Capture the cell that displays the provided text and extract its (x, y) central coordinate. 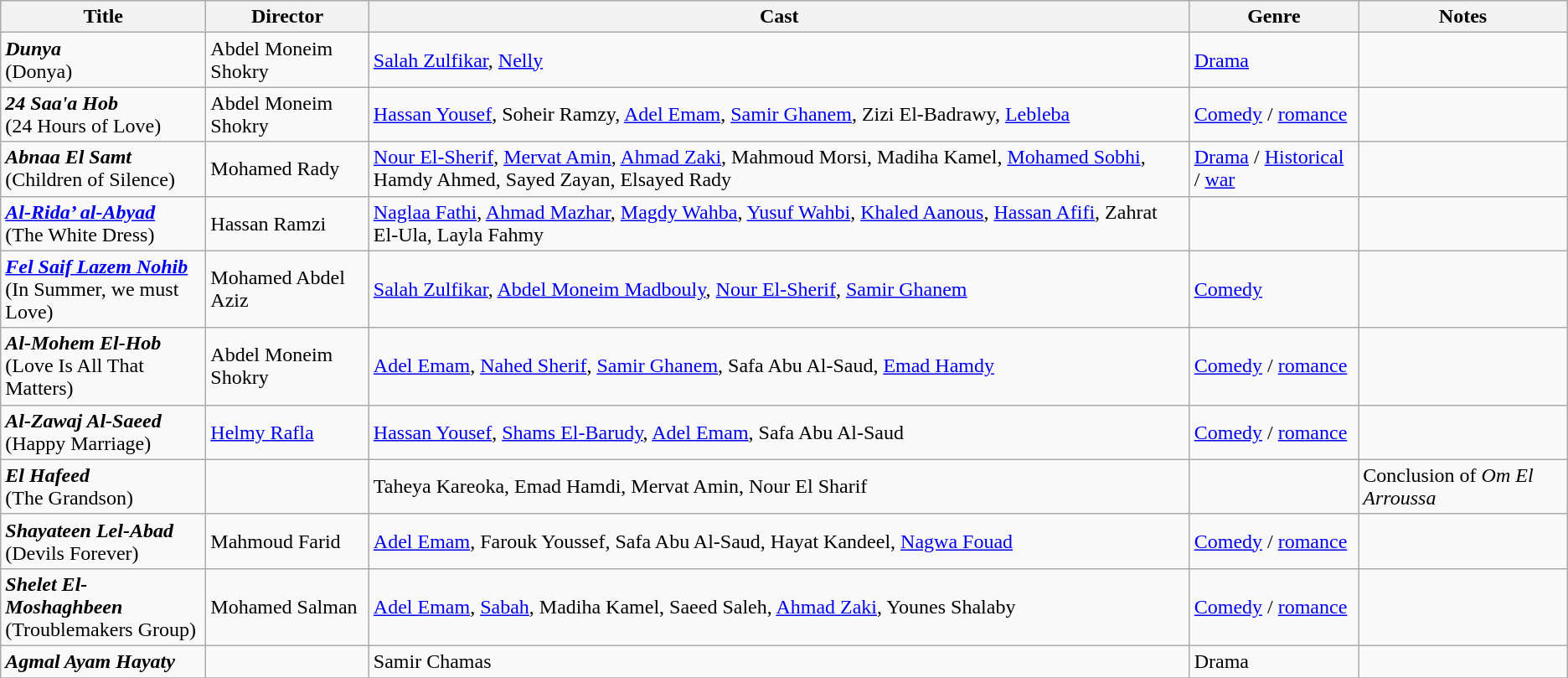
Conclusion of Om El Arroussa (1463, 486)
Salah Zulfikar, Abdel Moneim Madbouly, Nour El-Sherif, Samir Ghanem (779, 289)
Director (288, 17)
Salah Zulfikar, Nelly (779, 60)
Shayateen Lel-Abad(Devils Forever) (104, 541)
Mohamed Abdel Aziz (288, 289)
Fel Saif Lazem Nohib(In Summer, we must Love) (104, 289)
Nour El-Sherif, Mervat Amin, Ahmad Zaki, Mahmoud Morsi, Madiha Kamel, Mohamed Sobhi, Hamdy Ahmed, Sayed Zayan, Elsayed Rady (779, 169)
Adel Emam, Nahed Sherif, Samir Ghanem, Safa Abu Al-Saud, Emad Hamdy (779, 366)
Title (104, 17)
Abnaa El Samt(Children of Silence) (104, 169)
Naglaa Fathi, Ahmad Mazhar, Magdy Wahba, Yusuf Wahbi, Khaled Aanous, Hassan Afifi, Zahrat El-Ula, Layla Fahmy (779, 223)
Cast (779, 17)
El Hafeed(The Grandson) (104, 486)
Adel Emam, Sabah, Madiha Kamel, Saeed Saleh, Ahmad Zaki, Younes Shalaby (779, 607)
Al-Rida’ al-Abyad(The White Dress) (104, 223)
Shelet El-Moshaghbeen(Troublemakers Group) (104, 607)
Samir Chamas (779, 661)
Comedy (1274, 289)
Helmy Rafla (288, 432)
Adel Emam, Farouk Youssef, Safa Abu Al-Saud, Hayat Kandeel, Nagwa Fouad (779, 541)
Al-Mohem El-Hob(Love Is All That Matters) (104, 366)
Drama / Historical / war (1274, 169)
24 Saa'a Hob(24 Hours of Love) (104, 114)
Dunya(Donya) (104, 60)
Mohamed Rady (288, 169)
Taheya Kareoka, Emad Hamdi, Mervat Amin, Nour El Sharif (779, 486)
Hassan Ramzi (288, 223)
Mahmoud Farid (288, 541)
Al-Zawaj Al-Saeed(Happy Marriage) (104, 432)
Notes (1463, 17)
Agmal Ayam Hayaty (104, 661)
Mohamed Salman (288, 607)
Hassan Yousef, Shams El-Barudy, Adel Emam, Safa Abu Al-Saud (779, 432)
Genre (1274, 17)
Hassan Yousef, Soheir Ramzy, Adel Emam, Samir Ghanem, Zizi El-Badrawy, Lebleba (779, 114)
